Identify which cell holds the provided text, then report its [X, Y] central coordinate. 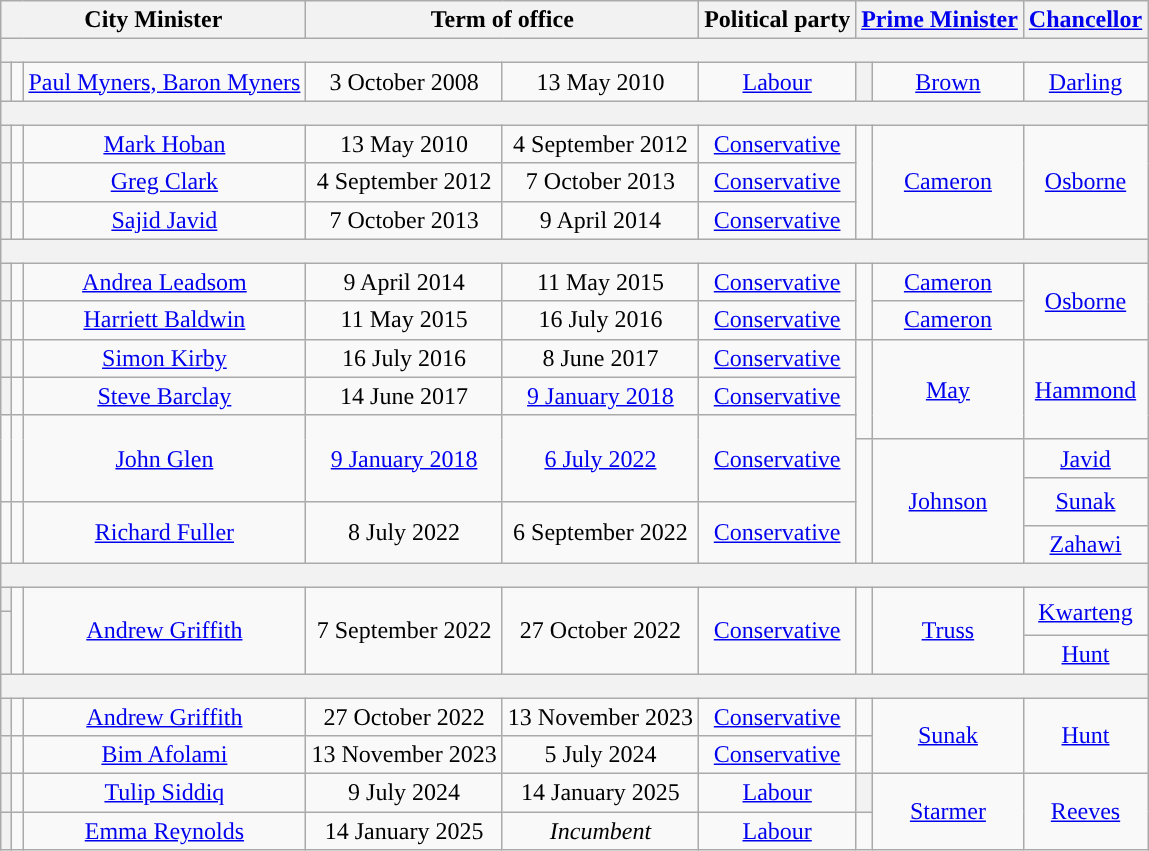
8 July 2022 [404, 532]
3 October 2008 [404, 82]
Zahawi [1085, 544]
Steve Barclay [164, 396]
Bim Afolami [164, 755]
8 June 2017 [600, 358]
Political party [778, 20]
Reeves [1085, 812]
Harriett Baldwin [164, 320]
Truss [948, 630]
May [948, 389]
Andrea Leadsom [164, 282]
Tulip Siddiq [164, 793]
John Glen [164, 458]
9 July 2024 [404, 793]
City Minister [154, 20]
Paul Myners, Baron Myners [164, 82]
Chancellor [1085, 20]
Emma Reynolds [164, 831]
7 September 2022 [404, 630]
14 June 2017 [404, 396]
Javid [1085, 458]
Simon Kirby [164, 358]
Brown [948, 82]
Prime Minister [940, 20]
Incumbent [600, 831]
6 September 2022 [600, 532]
Greg Clark [164, 182]
Richard Fuller [164, 532]
Johnson [948, 501]
Starmer [948, 812]
Sajid Javid [164, 220]
Darling [1085, 82]
Hammond [1085, 389]
Kwarteng [1085, 611]
5 July 2024 [600, 755]
Mark Hoban [164, 144]
Term of office [502, 20]
6 July 2022 [600, 458]
